Pinpoint the cell where the given text exists, returning its (X, Y) midpoint coordinate. 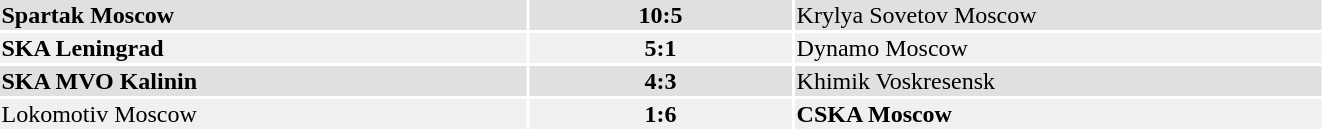
5:1 (660, 48)
4:3 (660, 81)
SKA MVO Kalinin (263, 81)
Khimik Voskresensk (1058, 81)
CSKA Moscow (1058, 114)
Dynamo Moscow (1058, 48)
Krylya Sovetov Moscow (1058, 15)
Lokomotiv Moscow (263, 114)
Spartak Moscow (263, 15)
SKA Leningrad (263, 48)
1:6 (660, 114)
10:5 (660, 15)
